Return [X, Y] of the center of cell containing provided text 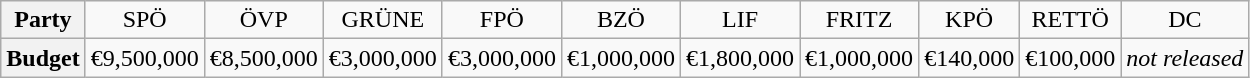
Party [43, 20]
RETTÖ [1070, 20]
€100,000 [1070, 58]
Budget [43, 58]
DC [1185, 20]
BZÖ [620, 20]
€9,500,000 [144, 58]
FPÖ [502, 20]
€8,500,000 [264, 58]
SPÖ [144, 20]
GRÜNE [382, 20]
€140,000 [970, 58]
KPÖ [970, 20]
FRITZ [860, 20]
ÖVP [264, 20]
not released [1185, 58]
LIF [740, 20]
€1,800,000 [740, 58]
